Identify which cell holds the provided text, then report its [x, y] central coordinate. 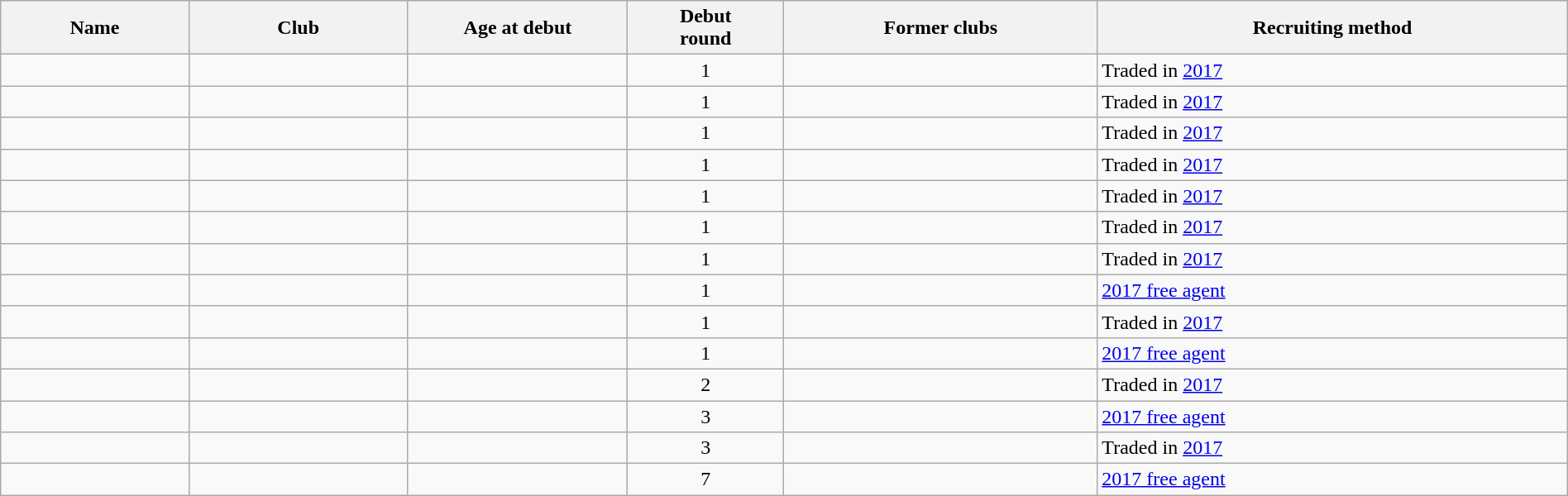
Former clubs [941, 28]
Club [298, 28]
2 [706, 384]
Age at debut [518, 28]
Debutround [706, 28]
Recruiting method [1332, 28]
Name [94, 28]
7 [706, 479]
